Pinpoint the cell where the given text exists, returning its (x, y) midpoint coordinate. 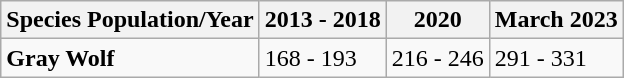
2013 - 2018 (322, 20)
291 - 331 (556, 58)
2020 (438, 20)
168 - 193 (322, 58)
March 2023 (556, 20)
Gray Wolf (130, 58)
Species Population/Year (130, 20)
216 - 246 (438, 58)
